Extract the [X, Y] coordinate from the center of the cell holding the provided text.  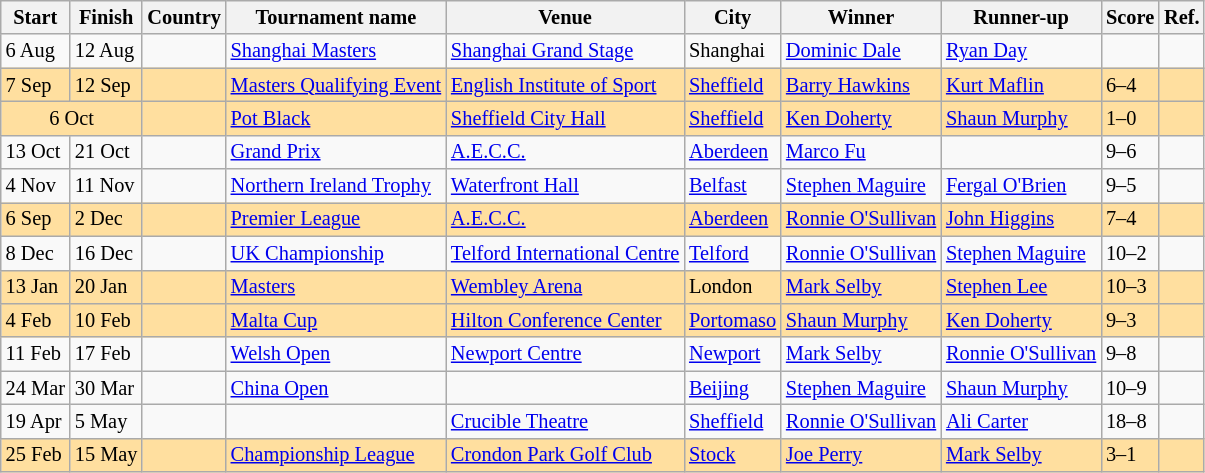
Portomaso [732, 320]
20 Jan [106, 287]
2 Dec [106, 219]
Fergal O'Brien [1021, 186]
18–8 [1130, 421]
Crondon Park Golf Club [565, 455]
Marco Fu [861, 152]
Telford International Centre [565, 253]
Grand Prix [336, 152]
Beijing [732, 388]
Sheffield City Hall [565, 118]
Hilton Conference Center [565, 320]
6–4 [1130, 85]
Score [1130, 17]
Masters Qualifying Event [336, 85]
Northern Ireland Trophy [336, 186]
11 Nov [106, 186]
London [732, 287]
China Open [336, 388]
17 Feb [106, 354]
Barry Hawkins [861, 85]
Newport Centre [565, 354]
10–9 [1130, 388]
25 Feb [36, 455]
Tournament name [336, 17]
Premier League [336, 219]
21 Oct [106, 152]
30 Mar [106, 388]
Shanghai Grand Stage [565, 51]
Winner [861, 17]
10–2 [1130, 253]
1–0 [1130, 118]
Telford [732, 253]
5 May [106, 421]
8 Dec [36, 253]
Belfast [732, 186]
Shanghai [732, 51]
Shanghai Masters [336, 51]
13 Jan [36, 287]
Ryan Day [1021, 51]
11 Feb [36, 354]
19 Apr [36, 421]
Runner-up [1021, 17]
Ali Carter [1021, 421]
Ref. [1182, 17]
John Higgins [1021, 219]
10–3 [1130, 287]
7–4 [1130, 219]
10 Feb [106, 320]
16 Dec [106, 253]
Country [184, 17]
Masters [336, 287]
9–3 [1130, 320]
English Institute of Sport [565, 85]
Malta Cup [336, 320]
Kurt Maflin [1021, 85]
Finish [106, 17]
Championship League [336, 455]
15 May [106, 455]
Pot Black [336, 118]
Stock [732, 455]
13 Oct [36, 152]
4 Nov [36, 186]
4 Feb [36, 320]
City [732, 17]
Joe Perry [861, 455]
12 Sep [106, 85]
9–6 [1130, 152]
UK Championship [336, 253]
Start [36, 17]
Venue [565, 17]
Crucible Theatre [565, 421]
6 Sep [36, 219]
6 Aug [36, 51]
9–8 [1130, 354]
9–5 [1130, 186]
Waterfront Hall [565, 186]
Newport [732, 354]
6 Oct [72, 118]
7 Sep [36, 85]
Dominic Dale [861, 51]
Wembley Arena [565, 287]
24 Mar [36, 388]
3–1 [1130, 455]
Stephen Lee [1021, 287]
12 Aug [106, 51]
Welsh Open [336, 354]
